Return (x, y) of the center of cell containing provided text 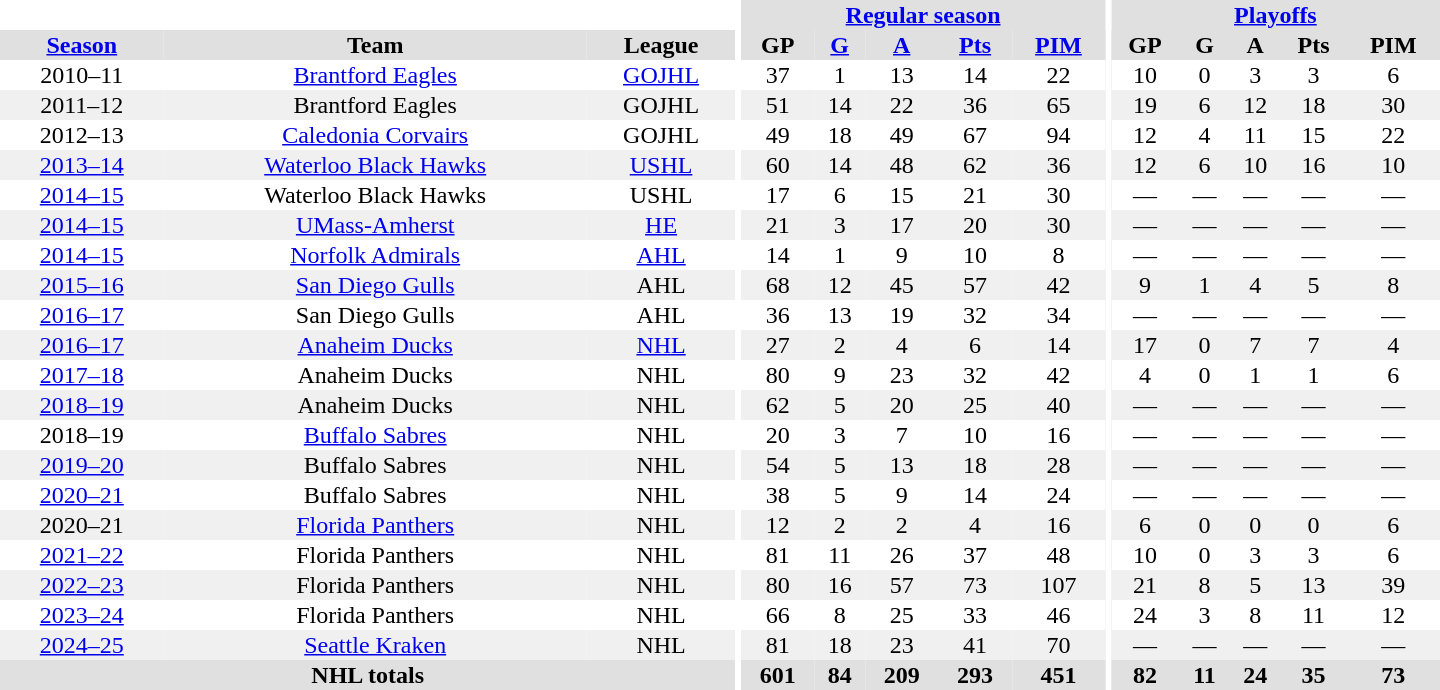
2010–11 (82, 75)
2022–23 (82, 585)
41 (974, 645)
34 (1058, 315)
2023–24 (82, 615)
209 (902, 675)
82 (1145, 675)
28 (1058, 465)
68 (778, 285)
League (662, 45)
Norfolk Admirals (376, 255)
45 (902, 285)
451 (1058, 675)
Seattle Kraken (376, 645)
46 (1058, 615)
Season (82, 45)
Playoffs (1276, 15)
293 (974, 675)
Regular season (923, 15)
2013–14 (82, 165)
HE (662, 225)
Team (376, 45)
67 (974, 135)
601 (778, 675)
Caledonia Corvairs (376, 135)
UMass-Amherst (376, 225)
40 (1058, 405)
2017–18 (82, 375)
66 (778, 615)
94 (1058, 135)
2021–22 (82, 555)
2011–12 (82, 105)
51 (778, 105)
84 (840, 675)
35 (1314, 675)
2024–25 (82, 645)
33 (974, 615)
27 (778, 345)
70 (1058, 645)
2019–20 (82, 465)
107 (1058, 585)
54 (778, 465)
60 (778, 165)
65 (1058, 105)
2015–16 (82, 285)
2012–13 (82, 135)
26 (902, 555)
38 (778, 495)
NHL totals (368, 675)
39 (1393, 585)
